Scan for the cell matching the given text and deliver its (x, y) coordinate at center. 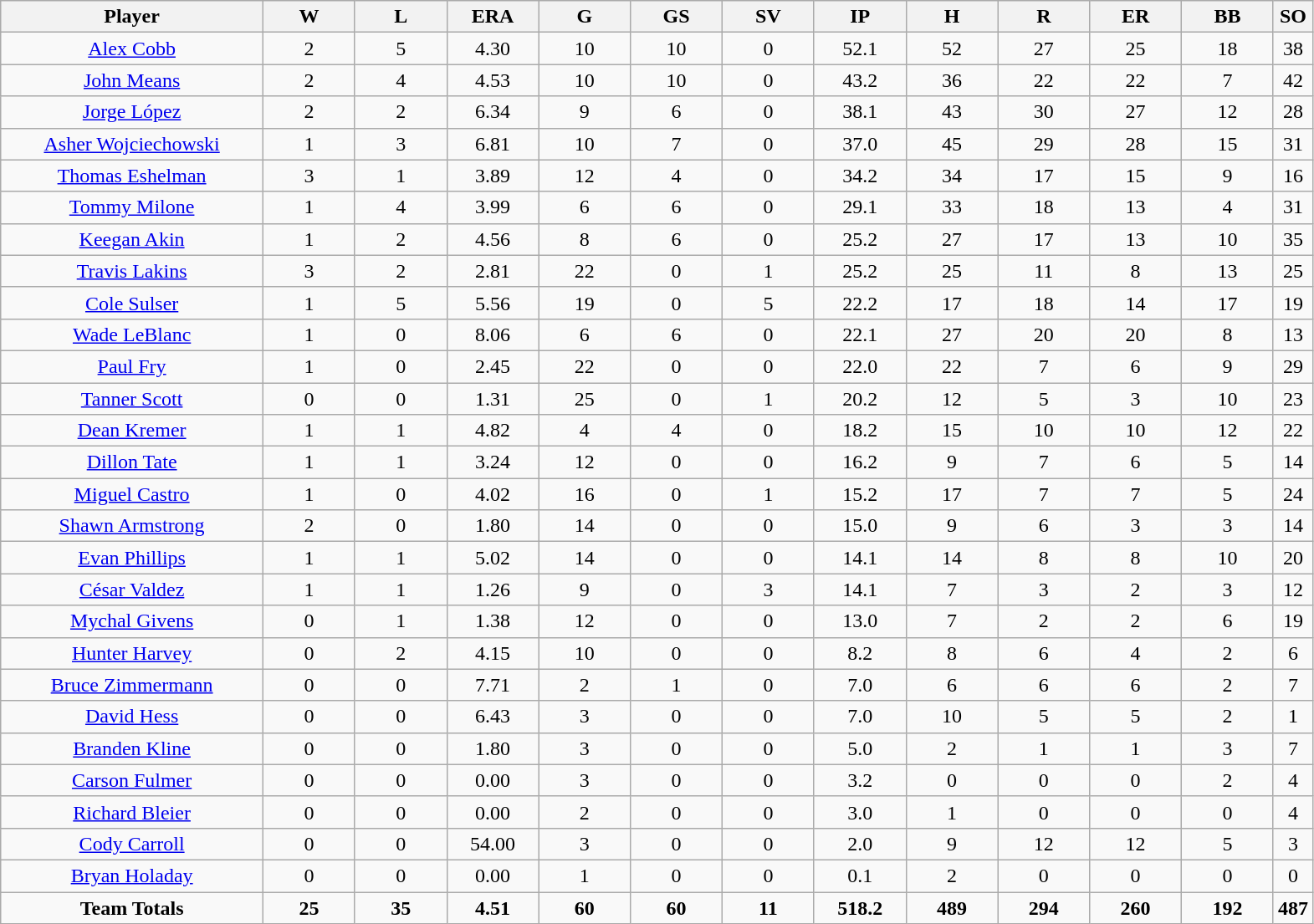
20.2 (860, 399)
4.51 (493, 907)
Team Totals (132, 907)
César Valdez (132, 590)
Bryan Holaday (132, 876)
Travis Lakins (132, 271)
BB (1228, 17)
487 (1293, 907)
6.81 (493, 144)
4.53 (493, 80)
Dillon Tate (132, 462)
33 (952, 207)
W (309, 17)
Jorge López (132, 112)
ERA (493, 17)
24 (1293, 494)
15.0 (860, 526)
45 (952, 144)
H (952, 17)
38 (1293, 48)
4.82 (493, 431)
30 (1044, 112)
Branden Kline (132, 748)
G (585, 17)
Shawn Armstrong (132, 526)
3.89 (493, 176)
3.24 (493, 462)
Paul Fry (132, 366)
192 (1228, 907)
4.02 (493, 494)
Carson Fulmer (132, 780)
1.31 (493, 399)
13.0 (860, 621)
7.71 (493, 685)
GS (677, 17)
294 (1044, 907)
36 (952, 80)
22.1 (860, 334)
2.81 (493, 271)
15.2 (860, 494)
6.43 (493, 717)
IP (860, 17)
David Hess (132, 717)
34.2 (860, 176)
Player (132, 17)
42 (1293, 80)
22.2 (860, 303)
2.45 (493, 366)
SO (1293, 17)
37.0 (860, 144)
Thomas Eshelman (132, 176)
3.0 (860, 812)
34 (952, 176)
5.0 (860, 748)
16.2 (860, 462)
6.34 (493, 112)
5.02 (493, 558)
Dean Kremer (132, 431)
18.2 (860, 431)
260 (1136, 907)
518.2 (860, 907)
Evan Phillips (132, 558)
ER (1136, 17)
43 (952, 112)
Wade LeBlanc (132, 334)
54.00 (493, 844)
52 (952, 48)
Asher Wojciechowski (132, 144)
R (1044, 17)
4.15 (493, 653)
Mychal Givens (132, 621)
489 (952, 907)
52.1 (860, 48)
Bruce Zimmermann (132, 685)
Richard Bleier (132, 812)
8.2 (860, 653)
23 (1293, 399)
22.0 (860, 366)
Alex Cobb (132, 48)
4.56 (493, 239)
0.1 (860, 876)
Cody Carroll (132, 844)
3.2 (860, 780)
4.30 (493, 48)
1.26 (493, 590)
John Means (132, 80)
SV (769, 17)
Tommy Milone (132, 207)
3.99 (493, 207)
Hunter Harvey (132, 653)
Keegan Akin (132, 239)
43.2 (860, 80)
Miguel Castro (132, 494)
1.38 (493, 621)
8.06 (493, 334)
29.1 (860, 207)
Cole Sulser (132, 303)
5.56 (493, 303)
Tanner Scott (132, 399)
38.1 (860, 112)
L (401, 17)
2.0 (860, 844)
